Determine the (x, y) coordinate at the center of the cell enclosing the given text.  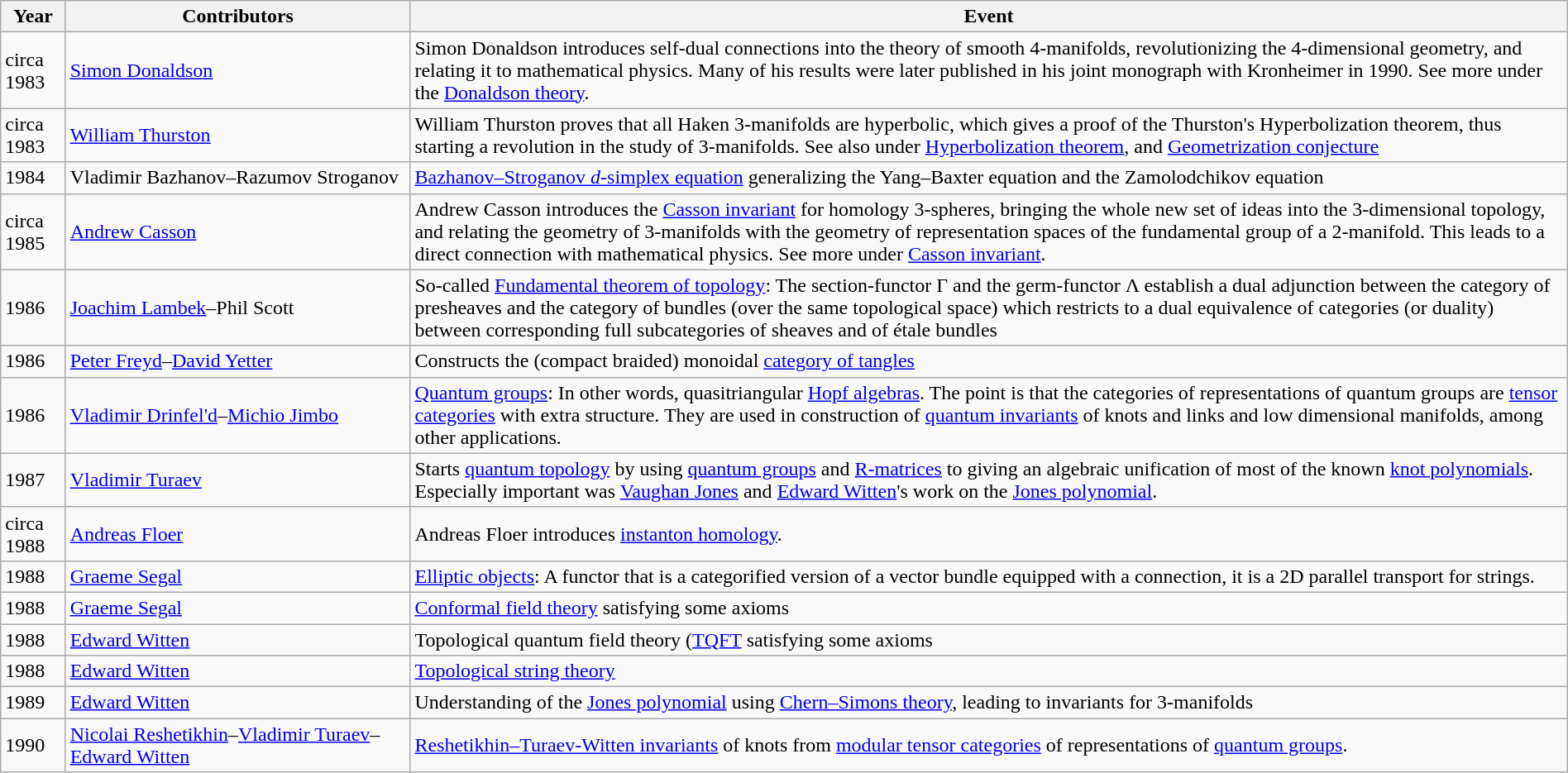
Conformal field theory satisfying some axioms (989, 608)
Vladimir Bazhanov–Razumov Stroganov (238, 178)
Andreas Floer (238, 534)
Joachim Lambek–Phil Scott (238, 308)
Reshetikhin–Turaev-Witten invariants of knots from modular tensor categories of representations of quantum groups. (989, 746)
1990 (33, 746)
Andrew Casson (238, 231)
Peter Freyd–David Yetter (238, 361)
Year (33, 17)
Elliptic objects: A functor that is a categorified version of a vector bundle equipped with a connection, it is a 2D parallel transport for strings. (989, 576)
circa 1985 (33, 231)
Nicolai Reshetikhin–Vladimir Turaev–Edward Witten (238, 746)
Topological string theory (989, 671)
William Thurston (238, 136)
1984 (33, 178)
Andreas Floer introduces instanton homology. (989, 534)
1989 (33, 703)
Simon Donaldson (238, 70)
Vladimir Drinfel'd–Michio Jimbo (238, 415)
Vladimir Turaev (238, 480)
Understanding of the Jones polynomial using Chern–Simons theory, leading to invariants for 3-manifolds (989, 703)
circa 1988 (33, 534)
Topological quantum field theory (TQFT satisfying some axioms (989, 639)
1987 (33, 480)
Contributors (238, 17)
Constructs the (compact braided) monoidal category of tangles (989, 361)
Event (989, 17)
Bazhanov–Stroganov d-simplex equation generalizing the Yang–Baxter equation and the Zamolodchikov equation (989, 178)
